Detect which cell encompasses the target text, then output its [X, Y] center coordinate. 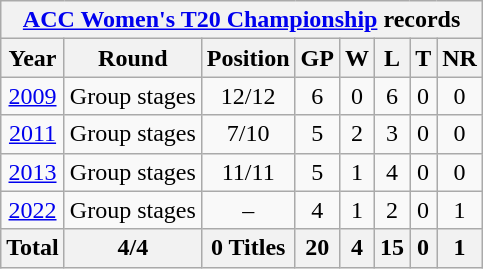
Round [132, 58]
2013 [33, 172]
W [356, 58]
2011 [33, 134]
3 [392, 134]
GP [317, 58]
Position [248, 58]
12/12 [248, 96]
Total [33, 248]
Year [33, 58]
NR [460, 58]
15 [392, 248]
T [424, 58]
– [248, 210]
ACC Women's T20 Championship records [242, 20]
L [392, 58]
2009 [33, 96]
0 Titles [248, 248]
11/11 [248, 172]
20 [317, 248]
4/4 [132, 248]
2022 [33, 210]
7/10 [248, 134]
